Return the (X, Y) coordinate for the center point of the cell that contains the specified text.  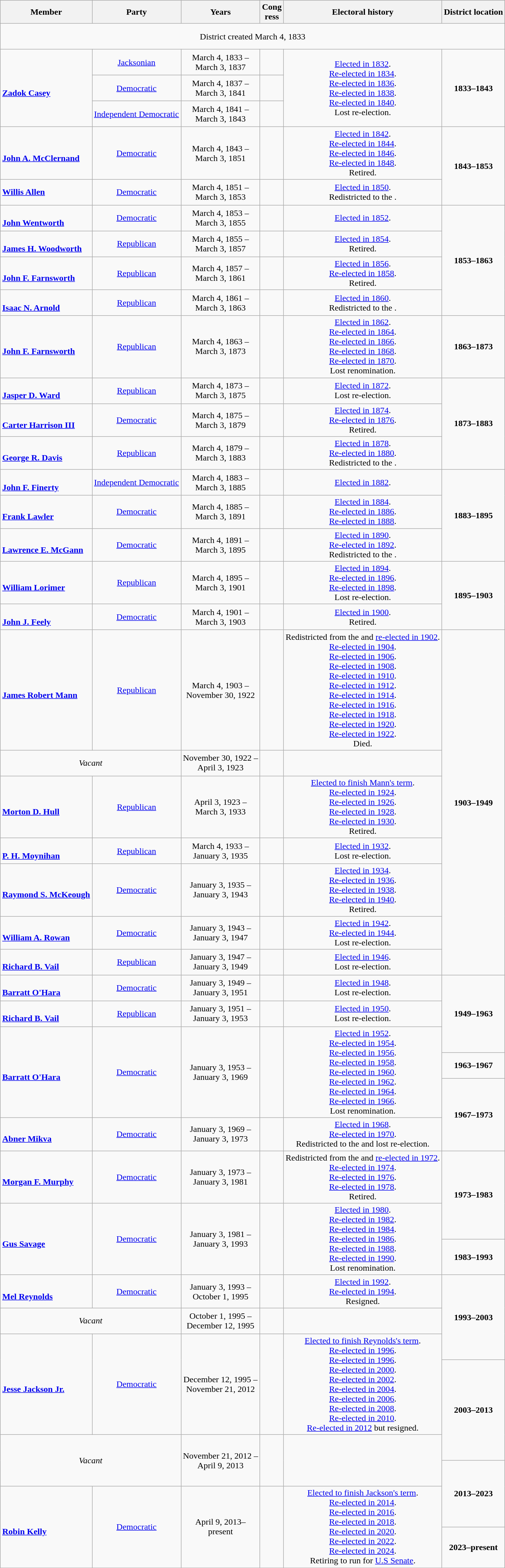
Frank Lawler (46, 512)
Elected to finish Mann's term.Re-elected in 1924.Re-elected in 1926.Re-elected in 1928.Re-elected in 1930.Retired. (363, 807)
1895–1903 (473, 595)
2023–present (473, 1547)
Elected in 1980.Re-elected in 1982.Re-elected in 1984.Re-elected in 1986.Re-elected in 1988.Re-elected in 1990.Lost renomination. (363, 1239)
Elected in 1874.Re-elected in 1876.Retired. (363, 420)
John J. Feely (46, 617)
1863–1873 (473, 346)
March 4, 1863 –March 3, 1873 (220, 346)
January 3, 1953 –January 3, 1969 (220, 1072)
April 3, 1923 –March 3, 1933 (220, 807)
1873–1883 (473, 424)
March 4, 1883 –March 3, 1885 (220, 482)
March 4, 1901 –March 3, 1903 (220, 617)
1993–2003 (473, 1317)
Member (46, 12)
March 4, 1891 –March 3, 1895 (220, 545)
October 1, 1995 –December 12, 1995 (220, 1321)
January 3, 1949 –January 3, 1951 (220, 988)
January 3, 1973 –January 3, 1981 (220, 1177)
March 4, 1879 –March 3, 1883 (220, 453)
John F. Finerty (46, 482)
Elected in 1852. (363, 218)
Elected in 1948.Lost re-election. (363, 988)
March 4, 1833 –March 3, 1837 (220, 62)
March 4, 1885 –March 3, 1891 (220, 512)
January 3, 1981 –January 3, 1993 (220, 1239)
Elected in 1884.Re-elected in 1886.Re-elected in 1888. (363, 512)
Gus Savage (46, 1239)
James H. Woodworth (46, 244)
2013–2023 (473, 1494)
Mel Reynolds (46, 1291)
March 4, 1933 –January 3, 1935 (220, 851)
Elected in 1942.Re-elected in 1944.Lost re-election. (363, 932)
1903–1949 (473, 802)
January 3, 1969 –January 3, 1973 (220, 1134)
March 4, 1857 –March 3, 1861 (220, 273)
1853–1863 (473, 260)
Lawrence E. McGann (46, 545)
Elected in 1862.Re-elected in 1864.Re-elected in 1866.Re-elected in 1868.Re-elected in 1870.Lost renomination. (363, 346)
John Wentworth (46, 218)
Willis Allen (46, 192)
1833–1843 (473, 88)
January 3, 1993 –October 1, 1995 (220, 1291)
Morton D. Hull (46, 807)
March 4, 1851 –March 3, 1853 (220, 192)
Elected in 1878.Re-elected in 1880.Redistricted to the . (363, 453)
December 12, 1995 –November 21, 2012 (220, 1384)
Robin Kelly (46, 1527)
January 3, 1935 –January 3, 1943 (220, 890)
John A. McClernand (46, 153)
Elected in 1842.Re-elected in 1844.Re-elected in 1846.Re-elected in 1848.Retired. (363, 153)
Elected in 1934.Re-elected in 1936.Re-elected in 1938.Re-elected in 1940.Retired. (363, 890)
Abner Mikva (46, 1134)
March 4, 1837 –March 3, 1841 (220, 88)
Elected in 1860.Redistricted to the . (363, 303)
March 4, 1873 –March 3, 1875 (220, 391)
Carter Harrison III (46, 420)
Elected in 1882. (363, 482)
Elected in 1894.Re-elected in 1896.Re-elected in 1898.Lost re-election. (363, 582)
March 4, 1861 –March 3, 1863 (220, 303)
1843–1853 (473, 166)
District created March 4, 1833 (253, 37)
Jacksonian (136, 62)
November 30, 1922 –April 3, 1923 (220, 763)
Years (220, 12)
Raymond S. McKeough (46, 890)
George R. Davis (46, 453)
William A. Rowan (46, 932)
William Lorimer (46, 582)
Elected in 1890.Re-elected in 1892.Redistricted to the . (363, 545)
Redistricted from the and re-elected in 1972.Re-elected in 1974.Re-elected in 1976.Re-elected in 1978.Retired. (363, 1177)
1983–1993 (473, 1257)
Jesse Jackson Jr. (46, 1384)
March 4, 1903 –November 30, 1922 (220, 690)
Zadok Casey (46, 88)
April 9, 2013–present (220, 1527)
Elected in 1946.Lost re-election. (363, 962)
March 4, 1853 –March 3, 1855 (220, 218)
1949–1963 (473, 1014)
March 4, 1841 –March 3, 1843 (220, 114)
P. H. Moynihan (46, 851)
November 21, 2012 –April 9, 2013 (220, 1460)
March 4, 1855 –March 3, 1857 (220, 244)
Isaac N. Arnold (46, 303)
March 4, 1875 –March 3, 1879 (220, 420)
Elected in 1832.Re-elected in 1834.Re-elected in 1836.Re-elected in 1838.Re-elected in 1840.Lost re-election. (363, 88)
2003–2013 (473, 1410)
Morgan F. Murphy (46, 1177)
Elected in 1900.Retired. (363, 617)
1883–1895 (473, 515)
March 4, 1895 –March 3, 1901 (220, 582)
Electoral history (363, 12)
Elected in 1872.Lost re-election. (363, 391)
District location (473, 12)
Party (136, 12)
January 3, 1947 –January 3, 1949 (220, 962)
January 3, 1951 –January 3, 1953 (220, 1014)
Elected in 1950.Lost re-election. (363, 1014)
Elected in 1854.Retired. (363, 244)
Elected in 1968.Re-elected in 1970.Redistricted to the and lost re-election. (363, 1134)
Jasper D. Ward (46, 391)
James Robert Mann (46, 690)
Congress (272, 12)
1967–1973 (473, 1115)
January 3, 1943 –January 3, 1947 (220, 932)
1963–1967 (473, 1066)
Elected in 1850.Redistricted to the . (363, 192)
1973–1983 (473, 1195)
Elected in 1932.Lost re-election. (363, 851)
March 4, 1843 –March 3, 1851 (220, 153)
Elected in 1856.Re-elected in 1858.Retired. (363, 273)
Elected in 1992.Re-elected in 1994.Resigned. (363, 1291)
